Provide the (X, Y) coordinate of the cell's center where the given text is located.  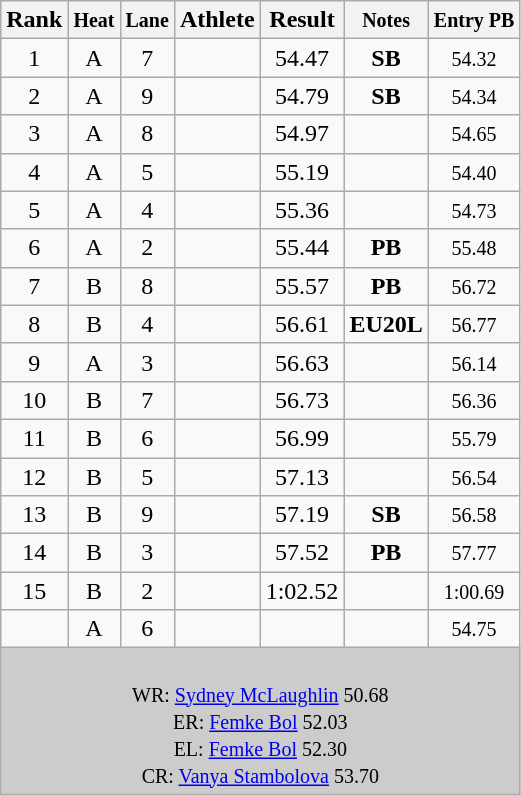
55.36 (302, 210)
15 (34, 591)
Athlete (217, 20)
Rank (34, 20)
1:00.69 (474, 591)
Lane (147, 20)
57.52 (302, 553)
56.61 (302, 324)
Heat (94, 20)
55.44 (302, 248)
55.19 (302, 172)
54.40 (474, 172)
54.73 (474, 210)
56.54 (474, 477)
EU20L (386, 324)
57.19 (302, 515)
54.47 (302, 58)
Entry PB (474, 20)
10 (34, 400)
56.36 (474, 400)
1:02.52 (302, 591)
55.48 (474, 248)
54.65 (474, 134)
55.79 (474, 438)
56.72 (474, 286)
56.73 (302, 400)
54.75 (474, 629)
56.14 (474, 362)
Result (302, 20)
55.57 (302, 286)
WR: Sydney McLaughlin 50.68ER: Femke Bol 52.03 EL: Femke Bol 52.30CR: Vanya Stambolova 53.70 (260, 721)
56.77 (474, 324)
54.97 (302, 134)
54.79 (302, 96)
Notes (386, 20)
12 (34, 477)
57.77 (474, 553)
11 (34, 438)
54.32 (474, 58)
57.13 (302, 477)
56.99 (302, 438)
56.58 (474, 515)
1 (34, 58)
54.34 (474, 96)
14 (34, 553)
56.63 (302, 362)
13 (34, 515)
